Pinpoint the cell where the given text exists, returning its (X, Y) midpoint coordinate. 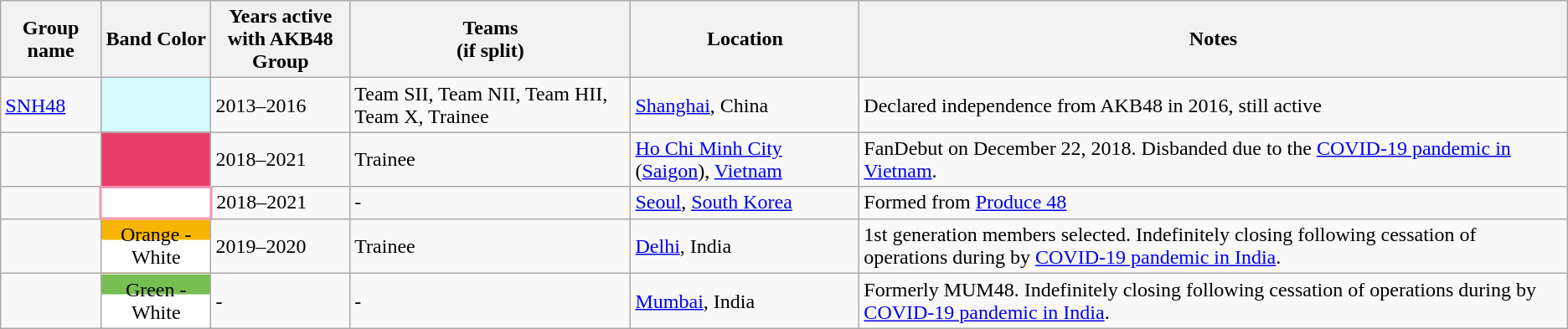
Delhi, India (745, 246)
2019–2020 (281, 246)
Formed from Produce 48 (1213, 203)
Green - White (156, 301)
Mumbai, India (745, 301)
Orange - White (156, 246)
Seoul, South Korea (745, 203)
Shanghai, China (745, 105)
Formerly MUM48. Indefinitely closing following cessation of operations during by COVID-19 pandemic in India. (1213, 301)
Notes (1213, 39)
Location (745, 39)
Group name (51, 39)
Years activewith AKB48 Group (281, 39)
Band Color (156, 39)
SNH48 (51, 105)
Teams(if split) (491, 39)
1st generation members selected. Indefinitely closing following cessation of operations during by COVID-19 pandemic in India. (1213, 246)
FanDebut on December 22, 2018. Disbanded due to the COVID-19 pandemic in Vietnam. (1213, 159)
Declared independence from AKB48 in 2016, still active (1213, 105)
2013–2016 (281, 105)
Ho Chi Minh City (Saigon), Vietnam (745, 159)
Team SII, Team NII, Team HII, Team X, Trainee (491, 105)
